Extract the (X, Y) coordinate from the center of the cell holding the provided text.  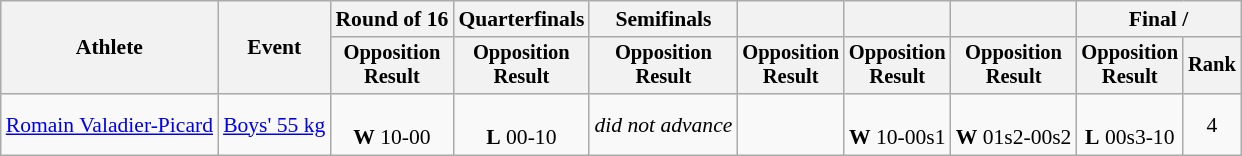
Round of 16 (392, 19)
Event (274, 48)
Rank (1212, 66)
did not advance (663, 124)
Boys' 55 kg (274, 124)
Romain Valadier-Picard (110, 124)
4 (1212, 124)
Quarterfinals (521, 19)
L 00-10 (521, 124)
W 10-00 (392, 124)
W 01s2-00s2 (1014, 124)
Final / (1158, 19)
L 00s3-10 (1130, 124)
W 10-00s1 (898, 124)
Athlete (110, 48)
Semifinals (663, 19)
